Search for the cell housing the specified text and yield its [x, y] center coordinate. 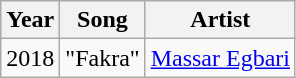
2018 [30, 58]
Song [102, 20]
Year [30, 20]
"Fakra" [102, 58]
Massar Egbari [220, 58]
Artist [220, 20]
